Return (X, Y) of the center of cell containing provided text 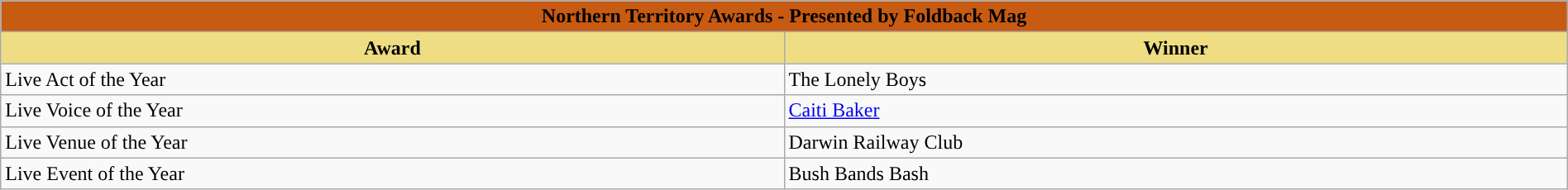
Caiti Baker (1176, 111)
Live Venue of the Year (392, 142)
Live Voice of the Year (392, 111)
Northern Territory Awards - Presented by Foldback Mag (784, 17)
Award (392, 48)
Bush Bands Bash (1176, 173)
Darwin Railway Club (1176, 142)
The Lonely Boys (1176, 79)
Winner (1176, 48)
Live Act of the Year (392, 79)
Live Event of the Year (392, 173)
